Detect which cell encompasses the target text, then output its (x, y) center coordinate. 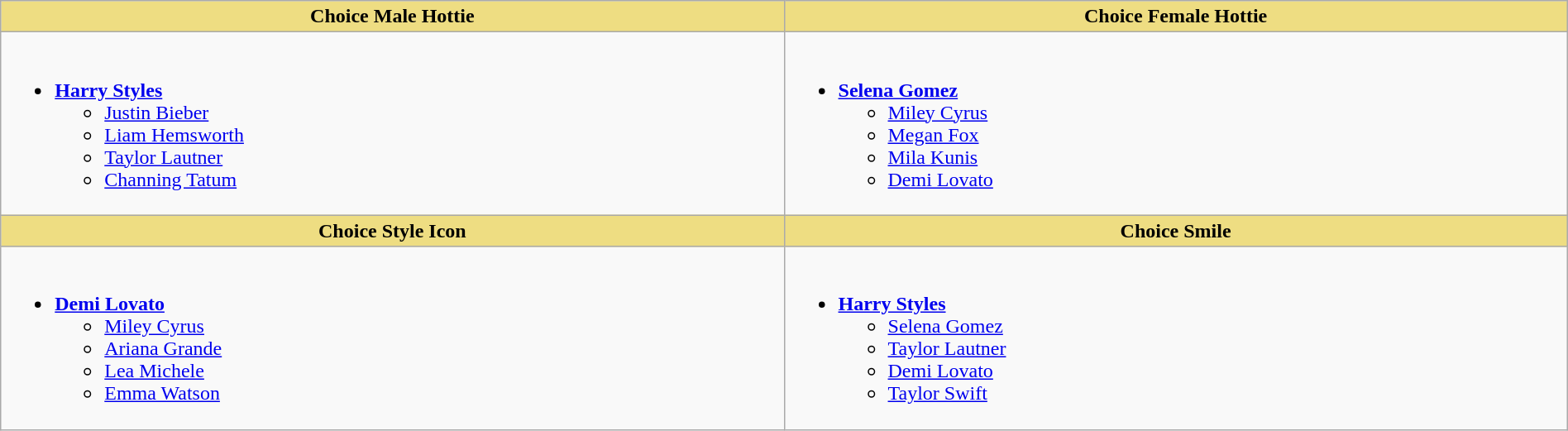
Choice Smile (1176, 231)
Choice Style Icon (392, 231)
Harry StylesJustin BieberLiam HemsworthTaylor LautnerChanning Tatum (392, 124)
Choice Female Hottie (1176, 17)
Demi LovatoMiley CyrusAriana GrandeLea MicheleEmma Watson (392, 338)
Choice Male Hottie (392, 17)
Harry StylesSelena GomezTaylor LautnerDemi LovatoTaylor Swift (1176, 338)
Selena GomezMiley CyrusMegan FoxMila KunisDemi Lovato (1176, 124)
